Find where the given text appears and provide that cell's center as (X, Y) coordinate. 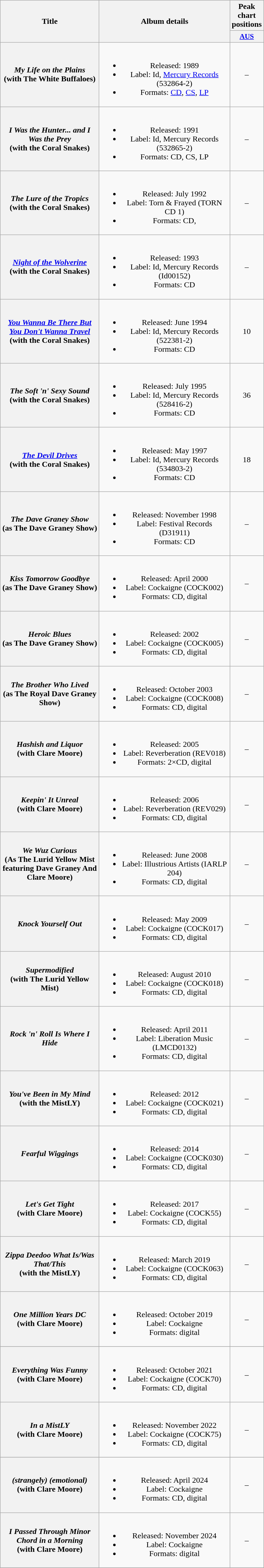
Released: March 2019Label: Cockaigne (COCK063)Formats: CD, digital (165, 1264)
Kiss Tomorrow Goodbye (as The Dave Graney Show) (50, 583)
Keepin' It Unreal (with Clare Moore) (50, 804)
You've Been in My Mind (with the MistLY) (50, 1098)
Released: June 1994Label: Id, Mercury Records (522381-2)Formats: CD (165, 331)
Released: November 2024Label: CockaigneFormats: digital (165, 1540)
Released: 2012Label: Cockaigne (COCK021)Formats: CD, digital (165, 1098)
The Lure of the Tropics (with the Coral Snakes) (50, 203)
Released: June 2008Label: Illustrious Artists (IARLP 204)Formats: CD, digital (165, 864)
10 (247, 331)
18 (247, 460)
Released: August 2010Label: Cockaigne (COCK018)Formats: CD, digital (165, 979)
Night of the Wolverine (with the Coral Snakes) (50, 267)
Let's Get Tight (with Clare Moore) (50, 1209)
Fearful Wiggings (50, 1154)
Peak chart positions (247, 16)
Released: October 2021Label: Cockaigne (COCK70)Formats: CD, digital (165, 1375)
Hashish and Liquor (with Clare Moore) (50, 749)
36 (247, 395)
The Devil Drives (with the Coral Snakes) (50, 460)
AUS (247, 37)
(strangely) (emotional) (with Clare Moore) (50, 1485)
Zippa Deedoo What Is/Was That/This (with the MistLY) (50, 1264)
My Life on the Plains (with The White Buffaloes) (50, 74)
Album details (165, 21)
Released: October 2003Label: Cockaigne (COCK008)Formats: CD, digital (165, 694)
One Million Years DC (with Clare Moore) (50, 1319)
I Was the Hunter... and I Was the Prey (with the Coral Snakes) (50, 139)
Released: 2017Label: Cockaigne (COCK55)Formats: CD, digital (165, 1209)
Released: July 1992Label: Torn & Frayed (TORN CD 1)Formats: CD, (165, 203)
The Brother Who Lived (as The Royal Dave Graney Show) (50, 694)
We Wuz Curious (As The Lurid Yellow Mist featuring Dave Graney And Clare Moore) (50, 864)
Everything Was Funny (with Clare Moore) (50, 1375)
The Soft 'n' Sexy Sound (with the Coral Snakes) (50, 395)
In a MistLY (with Clare Moore) (50, 1429)
Released: November 2022Label: Cockaigne (COCK75)Formats: CD, digital (165, 1429)
Released: 1993Label: Id, Mercury Records (Id00152)Formats: CD (165, 267)
Released: November 1998Label: Festival Records (D31911)Formats: CD (165, 524)
Heroic Blues (as The Dave Graney Show) (50, 639)
The Dave Graney Show (as The Dave Graney Show) (50, 524)
Released: October 2019Label: CockaigneFormats: digital (165, 1319)
Released: May 1997Label: Id, Mercury Records (534803-2)Formats: CD (165, 460)
Released: 2006Label: Reverberation (REV029)Formats: CD, digital (165, 804)
Released: 1989Label: Id, Mercury Records (532864-2)Formats: CD, CS, LP (165, 74)
Released: 2005Label: Reverberation (REV018)Formats: 2×CD, digital (165, 749)
Released: 1991Label: Id, Mercury Records (532865-2)Formats: CD, CS, LP (165, 139)
Released: 2014Label: Cockaigne (COCK030)Formats: CD, digital (165, 1154)
Supermodified (with The Lurid Yellow Mist) (50, 979)
You Wanna Be There But You Don't Wanna Travel (with the Coral Snakes) (50, 331)
I Passed Through Minor Chord in a Morning (with Clare Moore) (50, 1540)
Released: April 2011Label: Liberation Music (LMCD0132)Formats: CD, digital (165, 1038)
Knock Yourself Out (50, 924)
Released: May 2009Label: Cockaigne (COCK017)Formats: CD, digital (165, 924)
Title (50, 21)
Rock 'n' Roll Is Where I Hide (50, 1038)
Released: April 2000Label: Cockaigne (COCK002)Formats: CD, digital (165, 583)
Released: April 2024Label: CockaigneFormats: CD, digital (165, 1485)
Released: 2002Label: Cockaigne (COCK005)Formats: CD, digital (165, 639)
Released: July 1995Label: Id, Mercury Records (528416-2)Formats: CD (165, 395)
